Return the (X, Y) coordinate for the center point of the cell that contains the specified text.  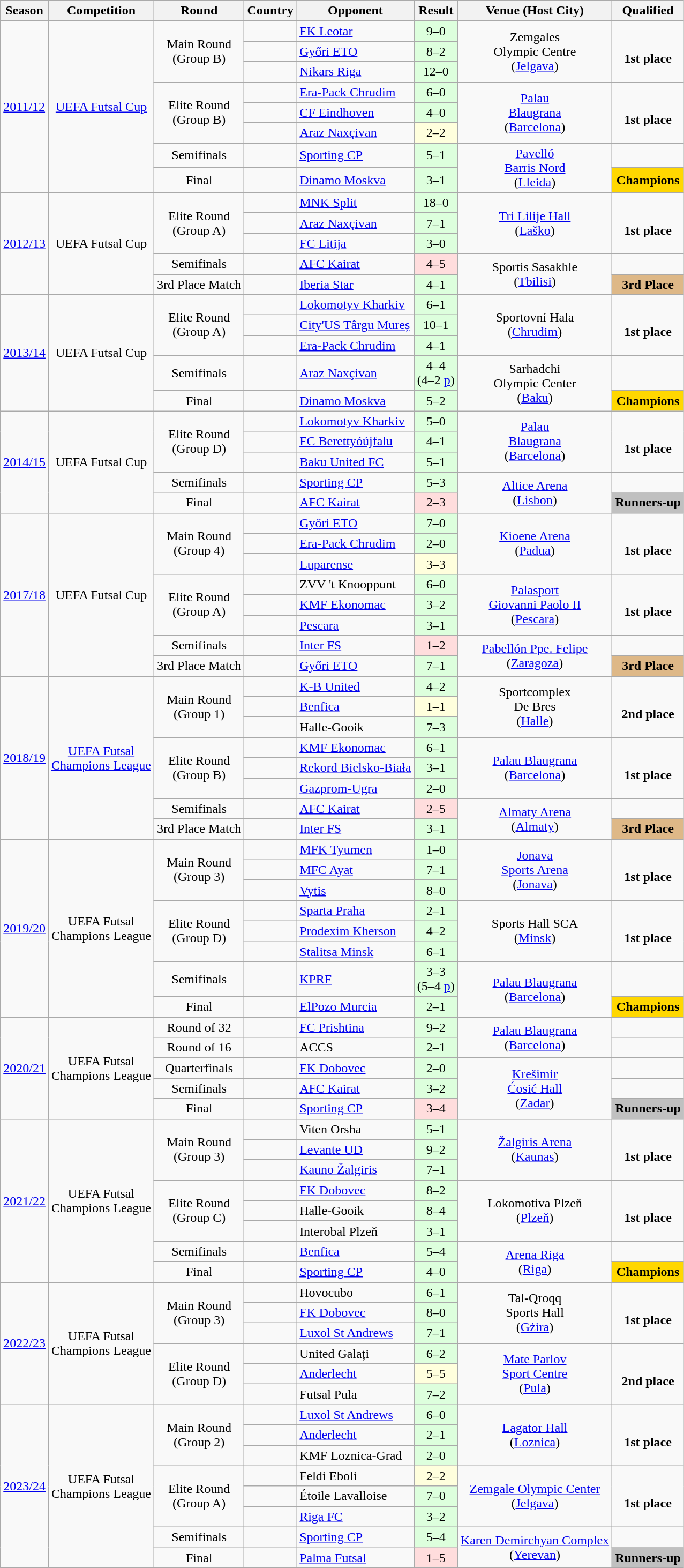
2020/21 (25, 1068)
2019/20 (25, 928)
3–0 (436, 243)
2–3 (436, 503)
Riga FC (356, 1517)
Opponent (356, 11)
Sports Hall SCA(Minsk) (535, 931)
Stalitsa Minsk (356, 951)
10–1 (436, 325)
Sparta Praha (356, 910)
7–2 (436, 1394)
Vytis (356, 890)
Sportovní Hala(Chrudim) (535, 325)
Arena Riga(Riga) (535, 1261)
Rekord Bielsko-Biała (356, 768)
Lokomotiva Plzeň(Plzeň) (535, 1211)
Iberia Star (356, 285)
2021/22 (25, 1200)
CF Eindhoven (356, 113)
K-B United (356, 686)
Pescara (356, 625)
FC Litija (356, 243)
Competition (101, 11)
United Galați (356, 1354)
Viten Orsha (356, 1129)
2018/19 (25, 758)
MFC Ayat (356, 870)
Futsal Pula (356, 1394)
Interobal Plzeň (356, 1231)
2022/23 (25, 1343)
Étoile Lavalloise (356, 1496)
5–0 (436, 421)
ACCS (356, 1048)
Round (199, 11)
FC Prishtina (356, 1027)
KPRF (356, 980)
ZemgalesOlympic Centre(Jelgava) (535, 51)
FK Leotar (356, 31)
Quarterfinals (199, 1068)
Round of 32 (199, 1027)
Tri Lilije Hall(Laško) (535, 223)
Luparense (356, 564)
6–2 (436, 1354)
2013/14 (25, 353)
1–2 (436, 646)
8–4 (436, 1211)
4–4(4–2 p) (436, 373)
ElPozo Murcia (356, 1007)
Main Round(Group 1) (199, 707)
3–4 (436, 1109)
1–0 (436, 849)
Feldi Eboli (356, 1476)
Round of 16 (199, 1048)
KMF Loznica-Grad (356, 1455)
7–3 (436, 727)
Kioene Arena(Padua) (535, 543)
Almaty Arena(Almaty) (535, 819)
Levante UD (356, 1149)
9–0 (436, 31)
2023/24 (25, 1486)
Palma Futsal (356, 1557)
3–3(5–4 p) (436, 980)
KrešimirĆosić Hall(Zadar) (535, 1088)
Sportis Sasakhle(Tbilisi) (535, 274)
Country (270, 11)
Tal-QroqqSports Hall(Gżira) (535, 1312)
2011/12 (25, 107)
Season (25, 11)
Mate ParlovSport Centre(Pula) (535, 1374)
Žalgiris Arena(Kaunas) (535, 1149)
5–2 (436, 401)
SportcomplexDe Bres(Halle) (535, 707)
2012/13 (25, 243)
FC Berettyóújfalu (356, 442)
Prodexim Kherson (356, 931)
Nikars Riga (356, 72)
18–0 (436, 203)
ZVV 't Knooppunt (356, 584)
Gazprom-Ugra (356, 788)
2017/18 (25, 594)
Result (436, 11)
Main Round(Group B) (199, 51)
MFK Tyumen (356, 849)
5–5 (436, 1374)
MNK Split (356, 203)
Main Round(Group 2) (199, 1435)
1–5 (436, 1557)
Pabellón Ppe. Felipe(Zaragoza) (535, 656)
Qualified (648, 11)
Karen Demirchyan Complex(Yerevan) (535, 1547)
1–1 (436, 707)
12–0 (436, 72)
Baku United FC (356, 462)
Hovocubo (356, 1292)
JonavaSports Arena(Jonava) (535, 870)
PavellóBarris Nord(Lleida) (535, 168)
3–3 (436, 564)
2–5 (436, 809)
Lagator Hall(Loznica) (535, 1435)
2014/15 (25, 462)
4–5 (436, 264)
5–3 (436, 482)
Elite Round(Group C) (199, 1211)
SarhadchiOlympic Center(Baku) (535, 384)
Altice Arena(Lisbon) (535, 492)
Main Round(Group 4) (199, 543)
Venue (Host City) (535, 11)
City'US Târgu Mureș (356, 325)
Zemgale Olympic Center(Jelgava) (535, 1496)
Palasport Giovanni Paolo II(Pescara) (535, 604)
Kauno Žalgiris (356, 1170)
